From the cell containing the given text, extract its center point as [x, y] coordinate. 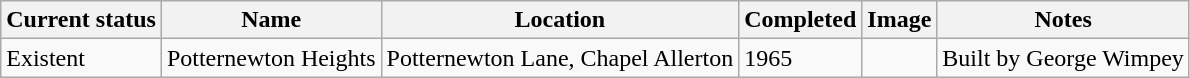
Potternewton Lane, Chapel Allerton [560, 58]
Current status [82, 20]
Notes [1064, 20]
Location [560, 20]
Existent [82, 58]
Image [900, 20]
Name [271, 20]
Completed [800, 20]
1965 [800, 58]
Potternewton Heights [271, 58]
Built by George Wimpey [1064, 58]
